From the cell containing the given text, extract its center point as (x, y) coordinate. 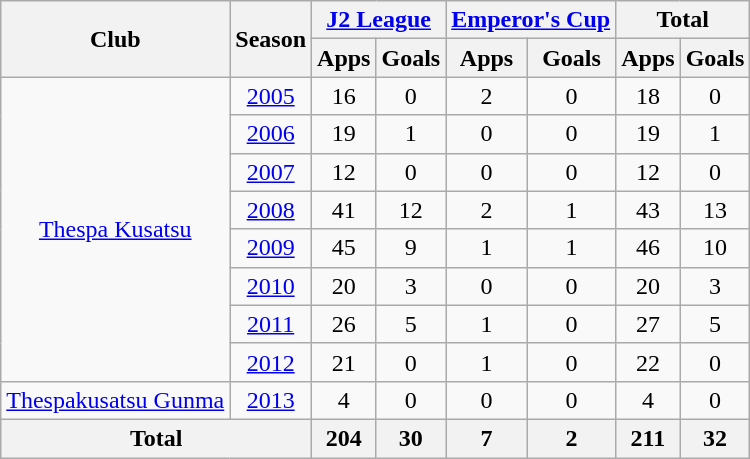
2010 (271, 286)
21 (344, 362)
Thespakusatsu Gunma (116, 400)
27 (648, 324)
Club (116, 39)
10 (715, 248)
Emperor's Cup (531, 20)
30 (411, 438)
41 (344, 210)
2008 (271, 210)
211 (648, 438)
45 (344, 248)
2005 (271, 96)
13 (715, 210)
46 (648, 248)
Season (271, 39)
18 (648, 96)
2012 (271, 362)
2013 (271, 400)
22 (648, 362)
43 (648, 210)
7 (487, 438)
32 (715, 438)
2007 (271, 172)
9 (411, 248)
J2 League (379, 20)
2006 (271, 134)
2009 (271, 248)
Thespa Kusatsu (116, 229)
26 (344, 324)
16 (344, 96)
2011 (271, 324)
204 (344, 438)
